Provide the (X, Y) coordinate of the cell's center where the given text is located.  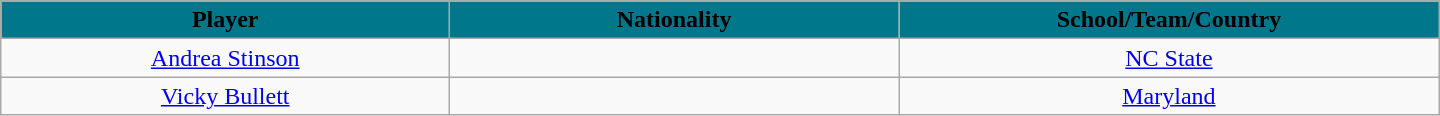
Vicky Bullett (226, 96)
Nationality (674, 20)
NC State (1170, 58)
Maryland (1170, 96)
Player (226, 20)
School/Team/Country (1170, 20)
Andrea Stinson (226, 58)
